Identify which cell holds the provided text, then report its [x, y] central coordinate. 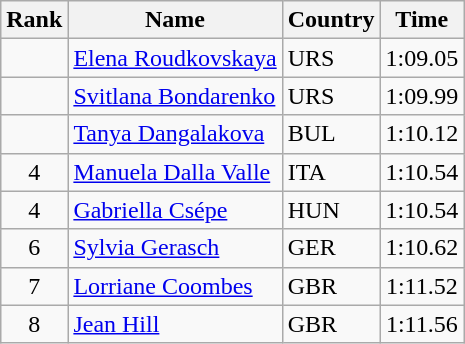
Gabriella Csépe [175, 210]
1:10.12 [422, 134]
GER [331, 248]
Jean Hill [175, 324]
1:09.99 [422, 96]
1:10.62 [422, 248]
Time [422, 20]
HUN [331, 210]
1:11.56 [422, 324]
7 [34, 286]
Tanya Dangalakova [175, 134]
Country [331, 20]
Lorriane Coombes [175, 286]
ITA [331, 172]
Sylvia Gerasch [175, 248]
Elena Roudkovskaya [175, 58]
Name [175, 20]
1:11.52 [422, 286]
Manuela Dalla Valle [175, 172]
Svitlana Bondarenko [175, 96]
Rank [34, 20]
6 [34, 248]
BUL [331, 134]
1:09.05 [422, 58]
8 [34, 324]
